Pinpoint the cell where the given text exists, returning its (X, Y) midpoint coordinate. 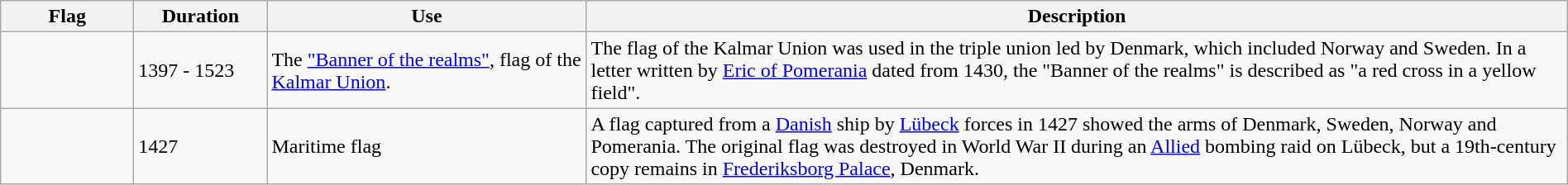
1397 - 1523 (200, 70)
Use (427, 17)
Description (1077, 17)
Duration (200, 17)
Maritime flag (427, 146)
The "Banner of the realms", flag of the Kalmar Union. (427, 70)
1427 (200, 146)
Flag (68, 17)
